Return the [X, Y] coordinate for the center point of the cell that contains the specified text.  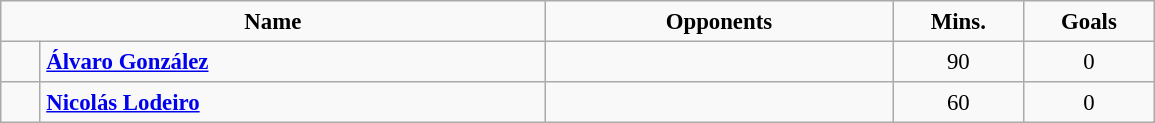
60 [958, 102]
90 [958, 61]
Goals [1090, 21]
Opponents [719, 21]
Nicolás Lodeiro [292, 102]
Name [273, 21]
Álvaro González [292, 61]
Mins. [958, 21]
